From the cell containing the given text, extract its center point as (X, Y) coordinate. 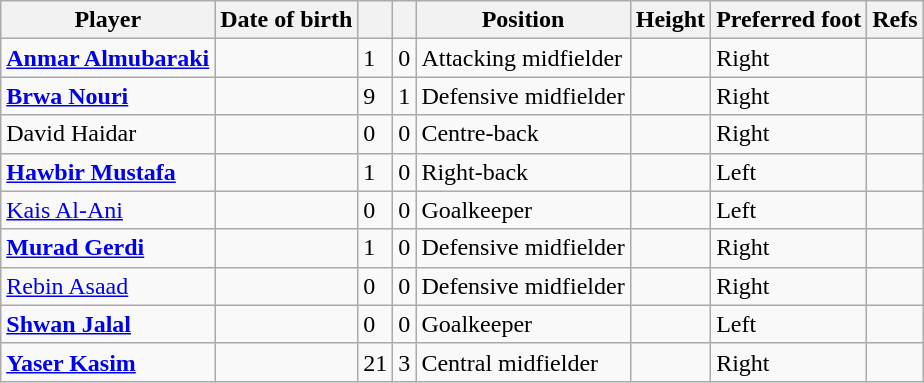
Player (108, 20)
Shwan Jalal (108, 324)
Yaser Kasim (108, 362)
Height (670, 20)
Right-back (523, 172)
9 (376, 96)
Hawbir Mustafa (108, 172)
Position (523, 20)
Murad Gerdi (108, 248)
Kais Al-Ani (108, 210)
Centre-back (523, 134)
Central midfielder (523, 362)
Rebin Asaad (108, 286)
Date of birth (286, 20)
Refs (895, 20)
Preferred foot (789, 20)
Brwa Nouri (108, 96)
21 (376, 362)
3 (404, 362)
Attacking midfielder (523, 58)
Anmar Almubaraki (108, 58)
David Haidar (108, 134)
